Determine the (X, Y) coordinate at the center of the cell enclosing the given text.  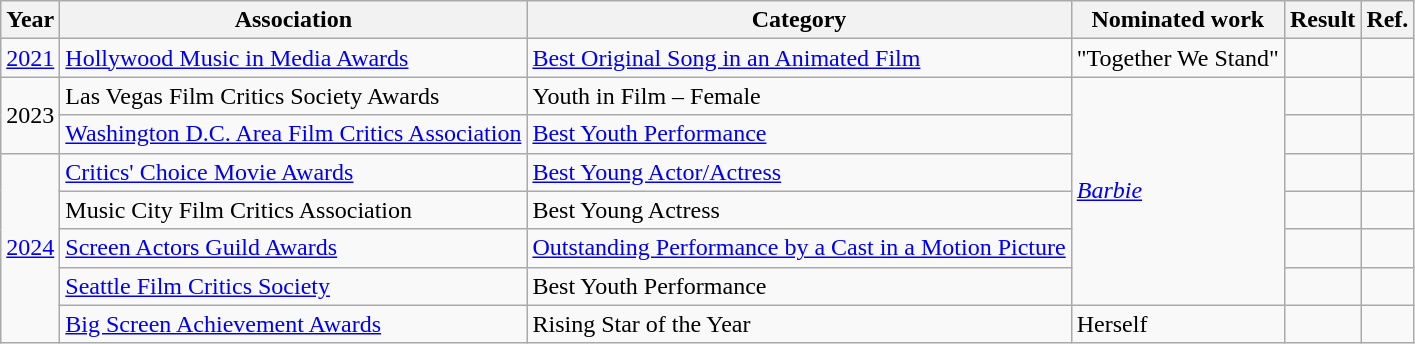
Result (1322, 20)
Year (30, 20)
Seattle Film Critics Society (294, 286)
Ref. (1388, 20)
"Together We Stand" (1178, 58)
Category (799, 20)
Big Screen Achievement Awards (294, 324)
Best Young Actor/Actress (799, 172)
2024 (30, 248)
Barbie (1178, 191)
Screen Actors Guild Awards (294, 248)
Rising Star of the Year (799, 324)
2023 (30, 115)
Herself (1178, 324)
2021 (30, 58)
Music City Film Critics Association (294, 210)
Youth in Film – Female (799, 96)
Best Original Song in an Animated Film (799, 58)
Association (294, 20)
Las Vegas Film Critics Society Awards (294, 96)
Washington D.C. Area Film Critics Association (294, 134)
Best Young Actress (799, 210)
Nominated work (1178, 20)
Hollywood Music in Media Awards (294, 58)
Outstanding Performance by a Cast in a Motion Picture (799, 248)
Critics' Choice Movie Awards (294, 172)
